Identify which cell holds the provided text, then report its [x, y] central coordinate. 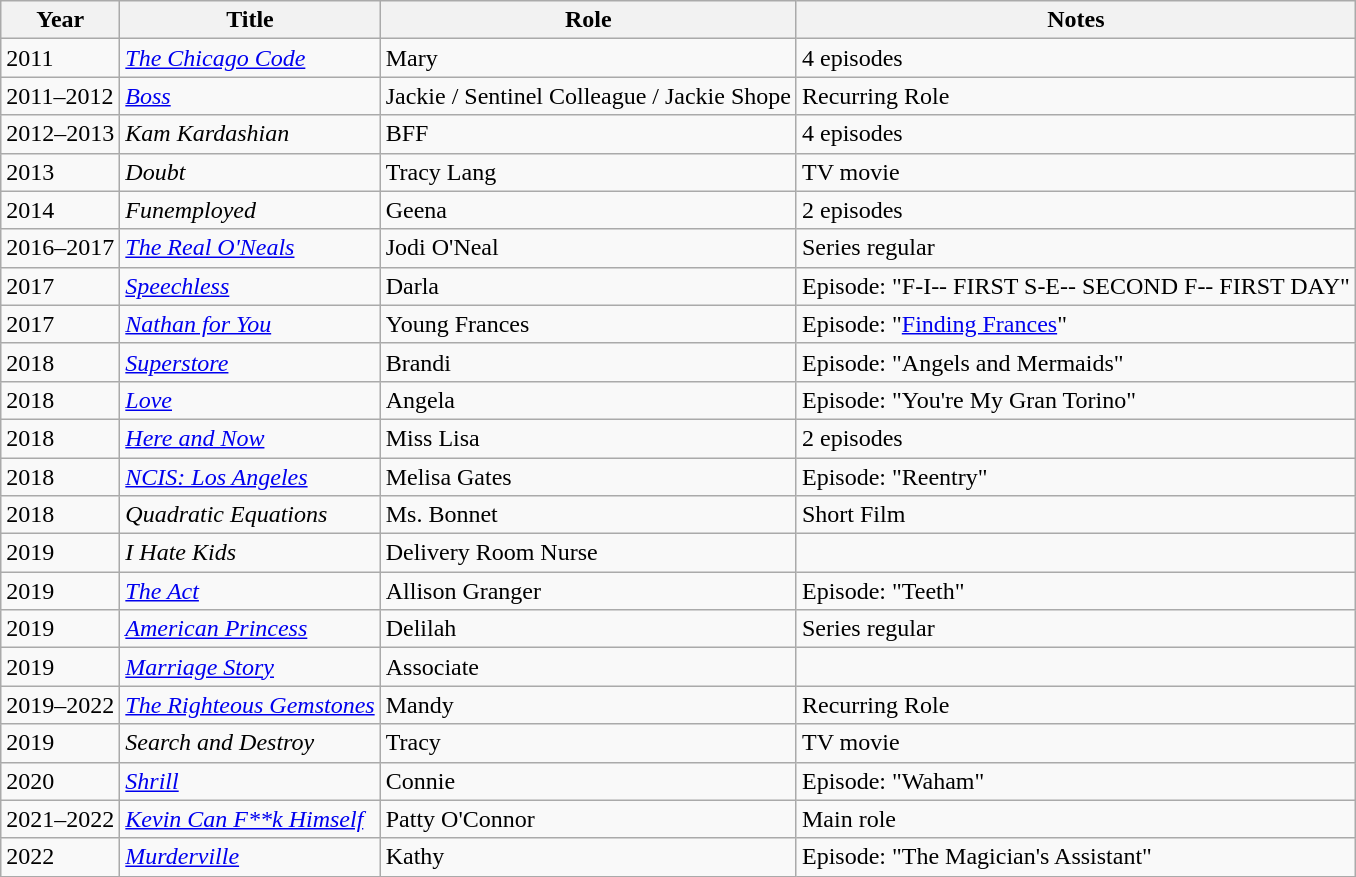
2022 [60, 857]
Love [250, 400]
Quadratic Equations [250, 515]
BFF [588, 134]
Main role [1076, 819]
Episode: "You're My Gran Torino" [1076, 400]
Allison Granger [588, 591]
Kathy [588, 857]
Angela [588, 400]
The Righteous Gemstones [250, 705]
Tracy [588, 743]
Speechless [250, 286]
2021–2022 [60, 819]
2011 [60, 58]
Ms. Bonnet [588, 515]
Kam Kardashian [250, 134]
Brandi [588, 362]
Episode: "Angels and Mermaids" [1076, 362]
Murderville [250, 857]
Boss [250, 96]
Episode: "The Magician's Assistant" [1076, 857]
Doubt [250, 172]
Year [60, 20]
Superstore [250, 362]
2012–2013 [60, 134]
Jackie / Sentinel Colleague / Jackie Shope [588, 96]
Episode: "Finding Frances" [1076, 324]
Kevin Can F**k Himself [250, 819]
Connie [588, 781]
2019–2022 [60, 705]
Jodi O'Neal [588, 248]
Miss Lisa [588, 438]
2011–2012 [60, 96]
American Princess [250, 629]
Geena [588, 210]
Delivery Room Nurse [588, 553]
2014 [60, 210]
Episode: "Waham" [1076, 781]
2013 [60, 172]
Mary [588, 58]
2016–2017 [60, 248]
Episode: "Teeth" [1076, 591]
Darla [588, 286]
Episode: "Reentry" [1076, 477]
Notes [1076, 20]
Role [588, 20]
Patty O'Connor [588, 819]
Delilah [588, 629]
Mandy [588, 705]
Here and Now [250, 438]
2020 [60, 781]
Episode: "F-I-- FIRST S-E-- SECOND F-- FIRST DAY" [1076, 286]
Melisa Gates [588, 477]
Nathan for You [250, 324]
I Hate Kids [250, 553]
Shrill [250, 781]
Tracy Lang [588, 172]
Title [250, 20]
The Real O'Neals [250, 248]
The Chicago Code [250, 58]
Short Film [1076, 515]
Associate [588, 667]
Marriage Story [250, 667]
Search and Destroy [250, 743]
Funemployed [250, 210]
Young Frances [588, 324]
The Act [250, 591]
NCIS: Los Angeles [250, 477]
